Provide the [x, y] coordinate of the cell's center where the given text is located.  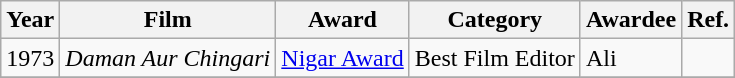
Ali [630, 58]
Film [168, 20]
Nigar Award [343, 58]
Category [494, 20]
Award [343, 20]
Best Film Editor [494, 58]
Year [30, 20]
Ref. [708, 20]
Daman Aur Chingari [168, 58]
Awardee [630, 20]
1973 [30, 58]
